Identify which cell holds the provided text, then report its [X, Y] central coordinate. 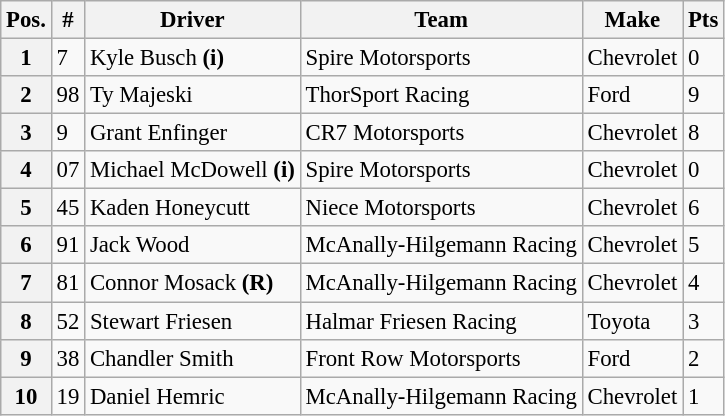
Toyota [632, 321]
81 [68, 283]
CR7 Motorsports [441, 133]
Front Row Motorsports [441, 358]
07 [68, 170]
Ty Majeski [193, 95]
Michael McDowell (i) [193, 170]
ThorSport Racing [441, 95]
Driver [193, 20]
Stewart Friesen [193, 321]
Niece Motorsports [441, 208]
Pos. [26, 20]
52 [68, 321]
Make [632, 20]
Kaden Honeycutt [193, 208]
Chandler Smith [193, 358]
Daniel Hemric [193, 396]
19 [68, 396]
Connor Mosack (R) [193, 283]
Jack Wood [193, 245]
Kyle Busch (i) [193, 58]
Grant Enfinger [193, 133]
# [68, 20]
Pts [704, 20]
38 [68, 358]
10 [26, 396]
98 [68, 95]
45 [68, 208]
Halmar Friesen Racing [441, 321]
Team [441, 20]
91 [68, 245]
